Identify which cell holds the provided text, then report its [x, y] central coordinate. 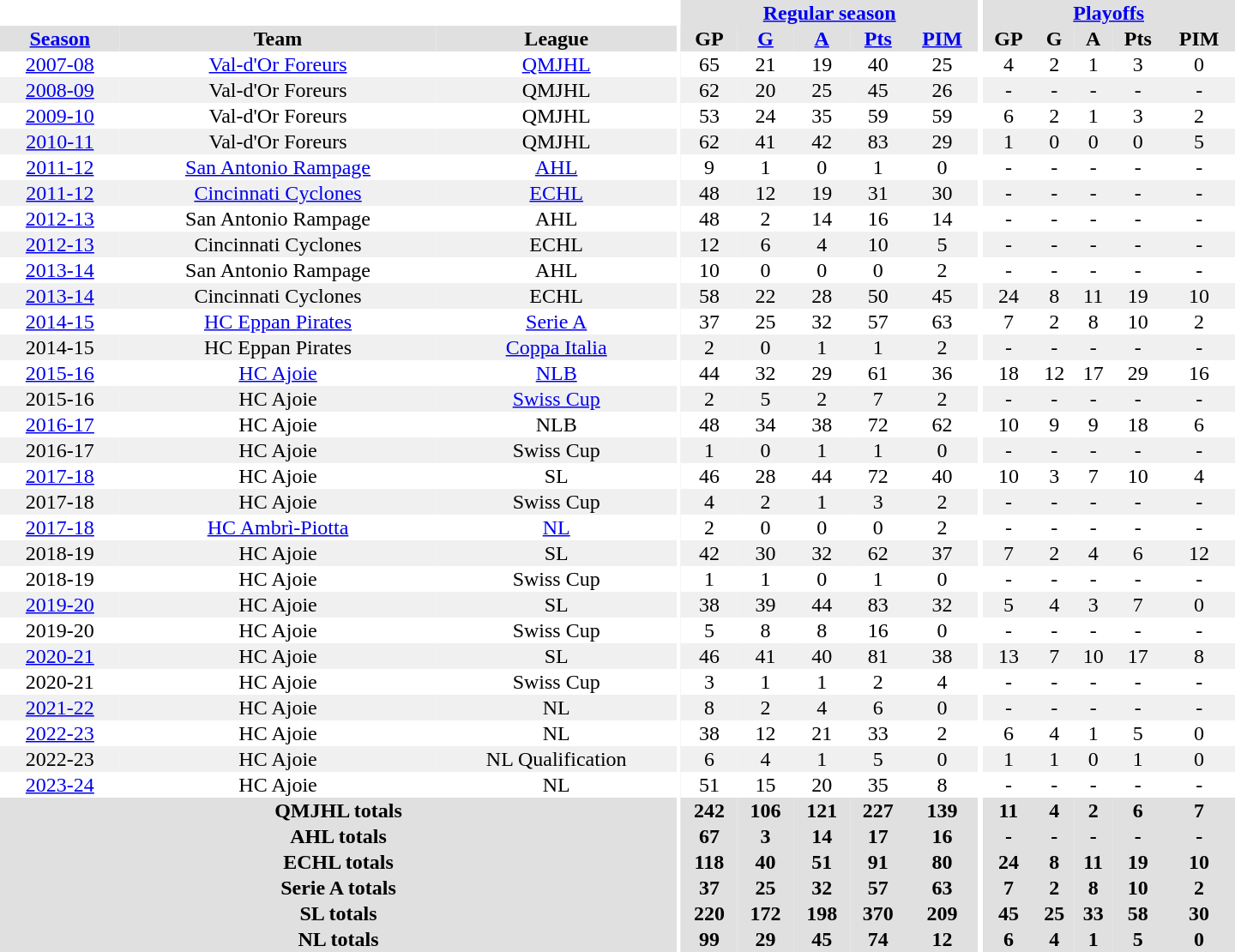
31 [878, 193]
172 [766, 913]
209 [943, 913]
61 [878, 373]
Serie A [556, 322]
91 [878, 862]
50 [878, 296]
QMJHL totals [338, 810]
106 [766, 810]
65 [709, 64]
22 [766, 296]
Coppa Italia [556, 347]
26 [943, 90]
Serie A totals [338, 888]
HC Ambrì-Piotta [278, 527]
198 [822, 913]
242 [709, 810]
2021-22 [60, 708]
Season [60, 39]
ECHL totals [338, 862]
13 [1009, 656]
220 [709, 913]
AHL totals [338, 836]
NL Qualification [556, 759]
34 [766, 425]
67 [709, 836]
League [556, 39]
121 [822, 810]
99 [709, 939]
36 [943, 373]
SL totals [338, 913]
80 [943, 862]
2008-09 [60, 90]
81 [878, 656]
Regular season [829, 13]
15 [766, 785]
74 [878, 939]
2023-24 [60, 785]
370 [878, 913]
NL totals [338, 939]
139 [943, 810]
Team [278, 39]
118 [709, 862]
2009-10 [60, 116]
2007-08 [60, 64]
Playoffs [1108, 13]
227 [878, 810]
53 [709, 116]
2010-11 [60, 142]
39 [766, 605]
